Determine the [X, Y] coordinate at the center of the cell enclosing the given text.  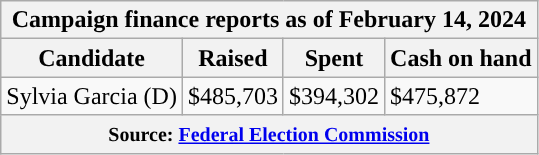
Cash on hand [461, 58]
Source: Federal Election Commission [269, 134]
$475,872 [461, 96]
$485,703 [232, 96]
Raised [232, 58]
Candidate [92, 58]
Campaign finance reports as of February 14, 2024 [269, 20]
$394,302 [334, 96]
Spent [334, 58]
Sylvia Garcia (D) [92, 96]
